Pinpoint the cell where the given text exists, returning its (x, y) midpoint coordinate. 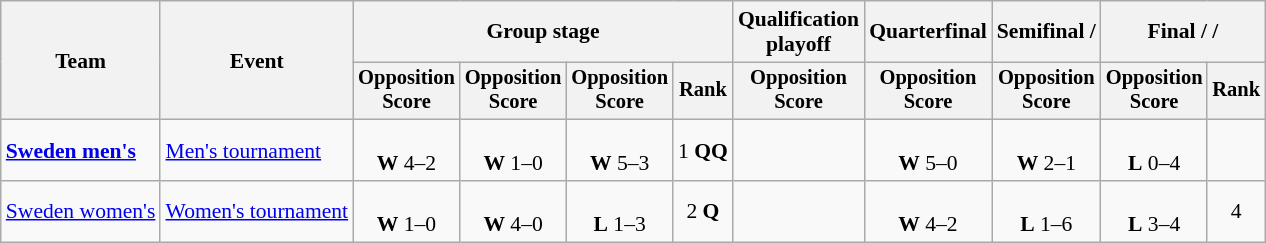
W 5–3 (620, 150)
L 3–4 (1154, 212)
L 1–6 (1046, 212)
L 0–4 (1154, 150)
W 4–0 (514, 212)
L 1–3 (620, 212)
Event (256, 60)
Men's tournament (256, 150)
2 Q (703, 212)
Semifinal / (1046, 32)
Group stage (543, 32)
Quarterfinal (928, 32)
4 (1236, 212)
1 QQ (703, 150)
W 2–1 (1046, 150)
Sweden men's (81, 150)
Team (81, 60)
W 5–0 (928, 150)
Qualificationplayoff (798, 32)
Women's tournament (256, 212)
Final / / (1183, 32)
Sweden women's (81, 212)
